Capture the cell that displays the provided text and extract its (x, y) central coordinate. 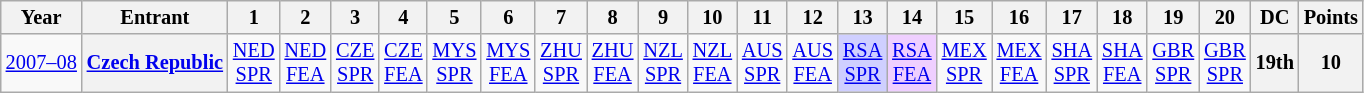
ZHUSPR (561, 63)
20 (1225, 17)
MEXSPR (964, 63)
SHASPR (1072, 63)
4 (403, 17)
3 (355, 17)
AUSSPR (762, 63)
13 (862, 17)
2007–08 (42, 63)
NZLSPR (662, 63)
7 (561, 17)
RSAFEA (912, 63)
Year (42, 17)
NZLFEA (712, 63)
1 (254, 17)
NEDFEA (306, 63)
12 (812, 17)
Czech Republic (155, 63)
Points (1331, 17)
NEDSPR (254, 63)
5 (454, 17)
11 (762, 17)
14 (912, 17)
9 (662, 17)
MYSFEA (508, 63)
MYSSPR (454, 63)
19th (1275, 63)
19 (1173, 17)
RSASPR (862, 63)
2 (306, 17)
8 (613, 17)
ZHUFEA (613, 63)
SHAFEA (1122, 63)
DC (1275, 17)
18 (1122, 17)
CZEFEA (403, 63)
AUSFEA (812, 63)
17 (1072, 17)
15 (964, 17)
16 (1020, 17)
MEXFEA (1020, 63)
Entrant (155, 17)
CZESPR (355, 63)
6 (508, 17)
